For the text-containing cell, return its midpoint in [X, Y] coordinate format. 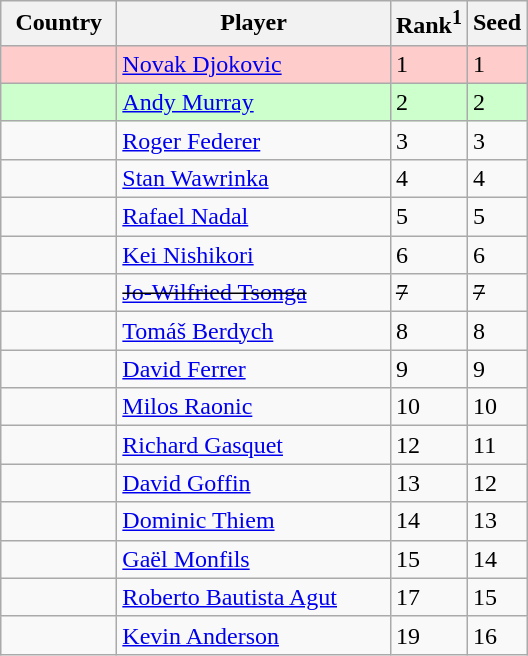
16 [496, 635]
Roberto Bautista Agut [254, 597]
Player [254, 24]
David Ferrer [254, 369]
17 [428, 597]
Seed [496, 24]
Country [59, 24]
Kevin Anderson [254, 635]
Gaël Monfils [254, 559]
Novak Djokovic [254, 64]
Kei Nishikori [254, 255]
Jo-Wilfried Tsonga [254, 293]
11 [496, 445]
Milos Raonic [254, 407]
19 [428, 635]
Roger Federer [254, 140]
David Goffin [254, 483]
Andy Murray [254, 102]
Dominic Thiem [254, 521]
Richard Gasquet [254, 445]
Tomáš Berdych [254, 331]
Rafael Nadal [254, 217]
Rank1 [428, 24]
Stan Wawrinka [254, 178]
